Identify which cell holds the provided text, then report its (x, y) central coordinate. 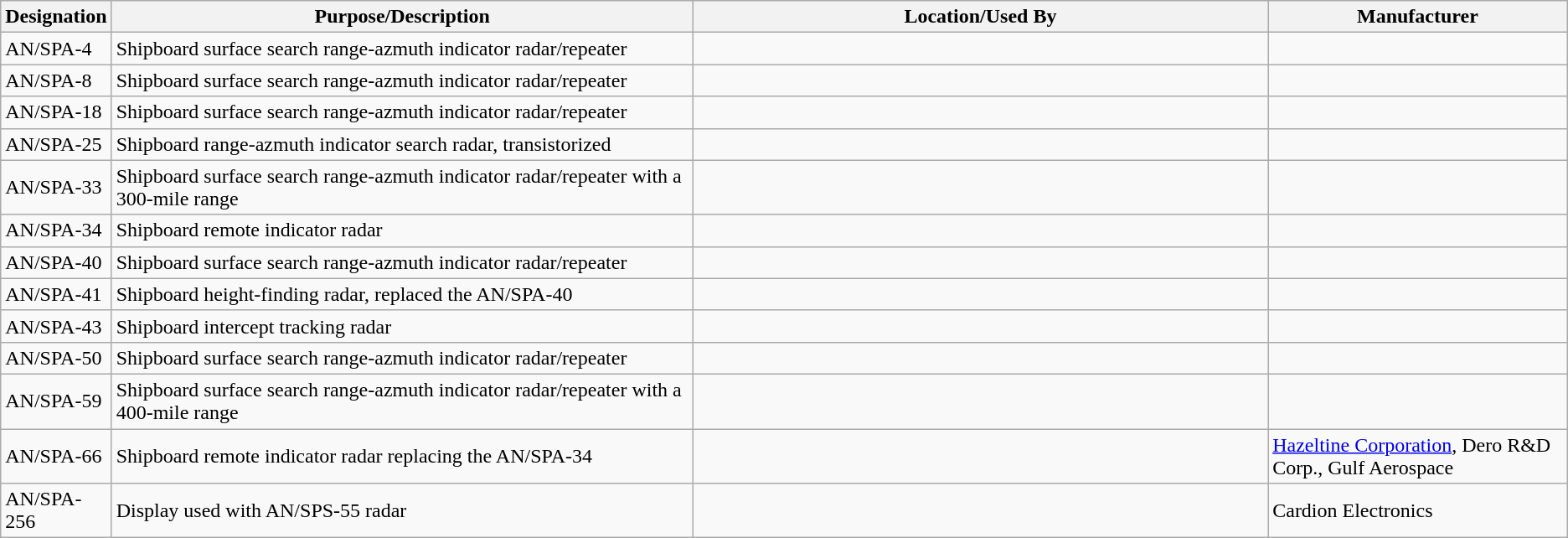
Designation (56, 17)
AN/SPA-59 (56, 401)
AN/SPA-4 (56, 49)
Shipboard height-finding radar, replaced the AN/SPA-40 (402, 294)
AN/SPA-34 (56, 230)
Manufacturer (1418, 17)
AN/SPA-256 (56, 511)
AN/SPA-18 (56, 112)
Shipboard surface search range-azmuth indicator radar/repeater with a 400-mile range (402, 401)
Hazeltine Corporation, Dero R&D Corp., Gulf Aerospace (1418, 456)
AN/SPA-43 (56, 326)
AN/SPA-41 (56, 294)
AN/SPA-25 (56, 144)
Display used with AN/SPS-55 radar (402, 511)
Shipboard surface search range-azmuth indicator radar/repeater with a 300-mile range (402, 188)
Shipboard remote indicator radar (402, 230)
Cardion Electronics (1418, 511)
AN/SPA-66 (56, 456)
Shipboard intercept tracking radar (402, 326)
Shipboard remote indicator radar replacing the AN/SPA-34 (402, 456)
Location/Used By (980, 17)
AN/SPA-33 (56, 188)
Shipboard range-azmuth indicator search radar, transistorized (402, 144)
AN/SPA-8 (56, 80)
AN/SPA-40 (56, 262)
AN/SPA-50 (56, 358)
Purpose/Description (402, 17)
